Pinpoint the cell where the given text exists, returning its [x, y] midpoint coordinate. 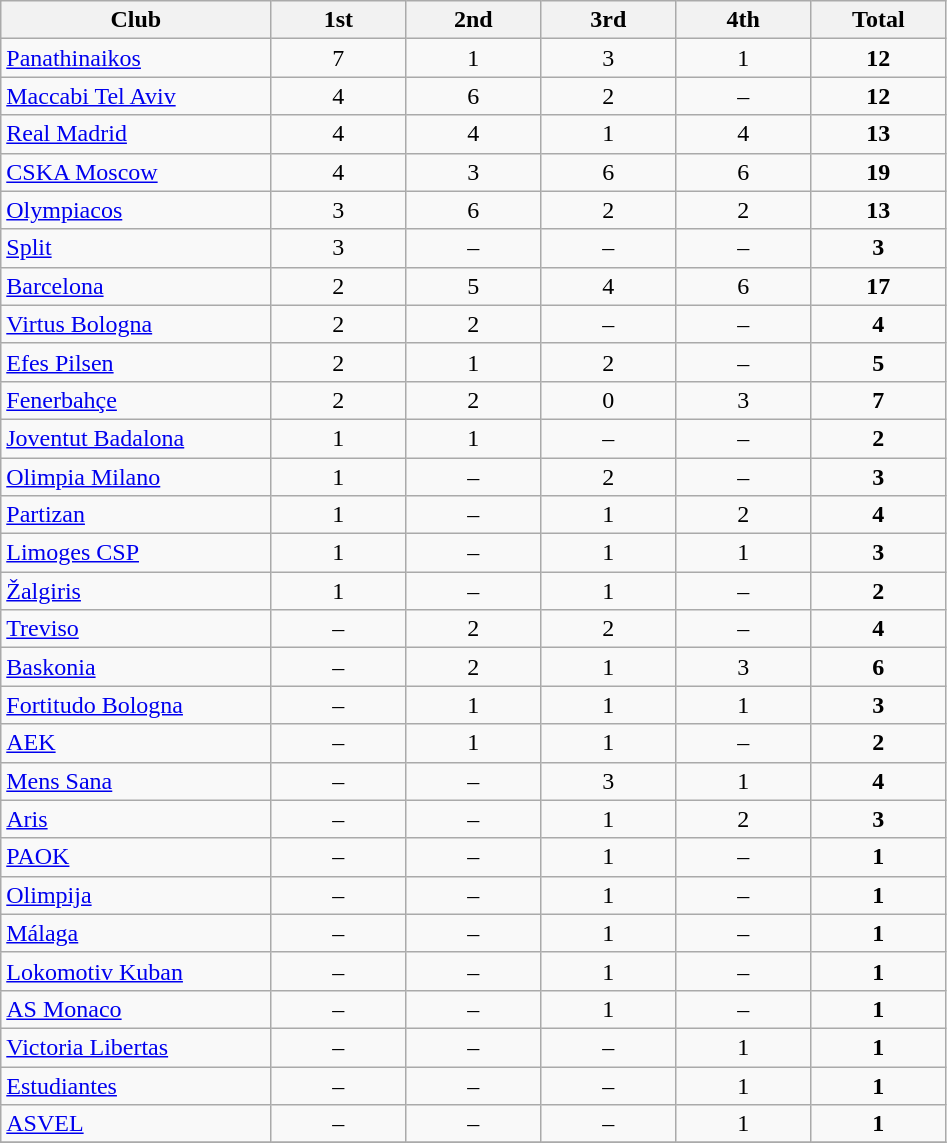
Victoria Libertas [136, 1047]
Maccabi Tel Aviv [136, 96]
1st [338, 20]
Olimpija [136, 895]
Estudiantes [136, 1085]
Club [136, 20]
Fenerbahçe [136, 400]
ASVEL [136, 1124]
17 [878, 286]
Split [136, 248]
Žalgiris [136, 591]
2nd [474, 20]
Partizan [136, 515]
Total [878, 20]
Mens Sana [136, 781]
Lokomotiv Kuban [136, 971]
Limoges CSP [136, 553]
Baskonia [136, 667]
Virtus Bologna [136, 324]
Real Madrid [136, 134]
Barcelona [136, 286]
AS Monaco [136, 1009]
19 [878, 172]
Olympiacos [136, 210]
Efes Pilsen [136, 362]
AEK [136, 743]
Panathinaikos [136, 58]
Joventut Badalona [136, 438]
0 [608, 400]
3rd [608, 20]
Málaga [136, 933]
Olimpia Milano [136, 477]
Fortitudo Bologna [136, 705]
CSKA Moscow [136, 172]
PAOK [136, 857]
Treviso [136, 629]
4th [744, 20]
Aris [136, 819]
